Search for the cell housing the specified text and yield its [X, Y] center coordinate. 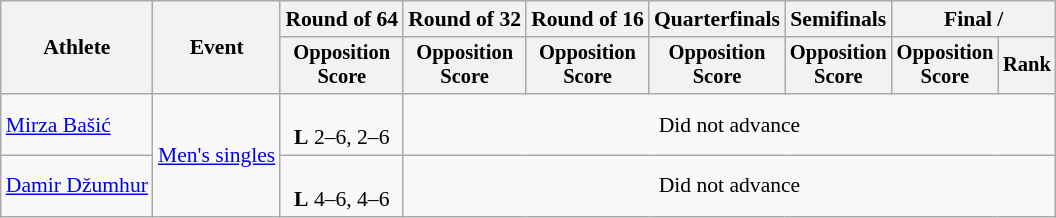
Semifinals [838, 19]
Mirza Bašić [77, 124]
Round of 16 [588, 19]
L 4–6, 4–6 [342, 186]
Event [216, 48]
Round of 32 [464, 19]
Quarterfinals [717, 19]
Round of 64 [342, 19]
Damir Džumhur [77, 186]
Athlete [77, 48]
Rank [1027, 66]
L 2–6, 2–6 [342, 124]
Men's singles [216, 155]
Final / [974, 19]
